Identify which cell holds the provided text, then report its (x, y) central coordinate. 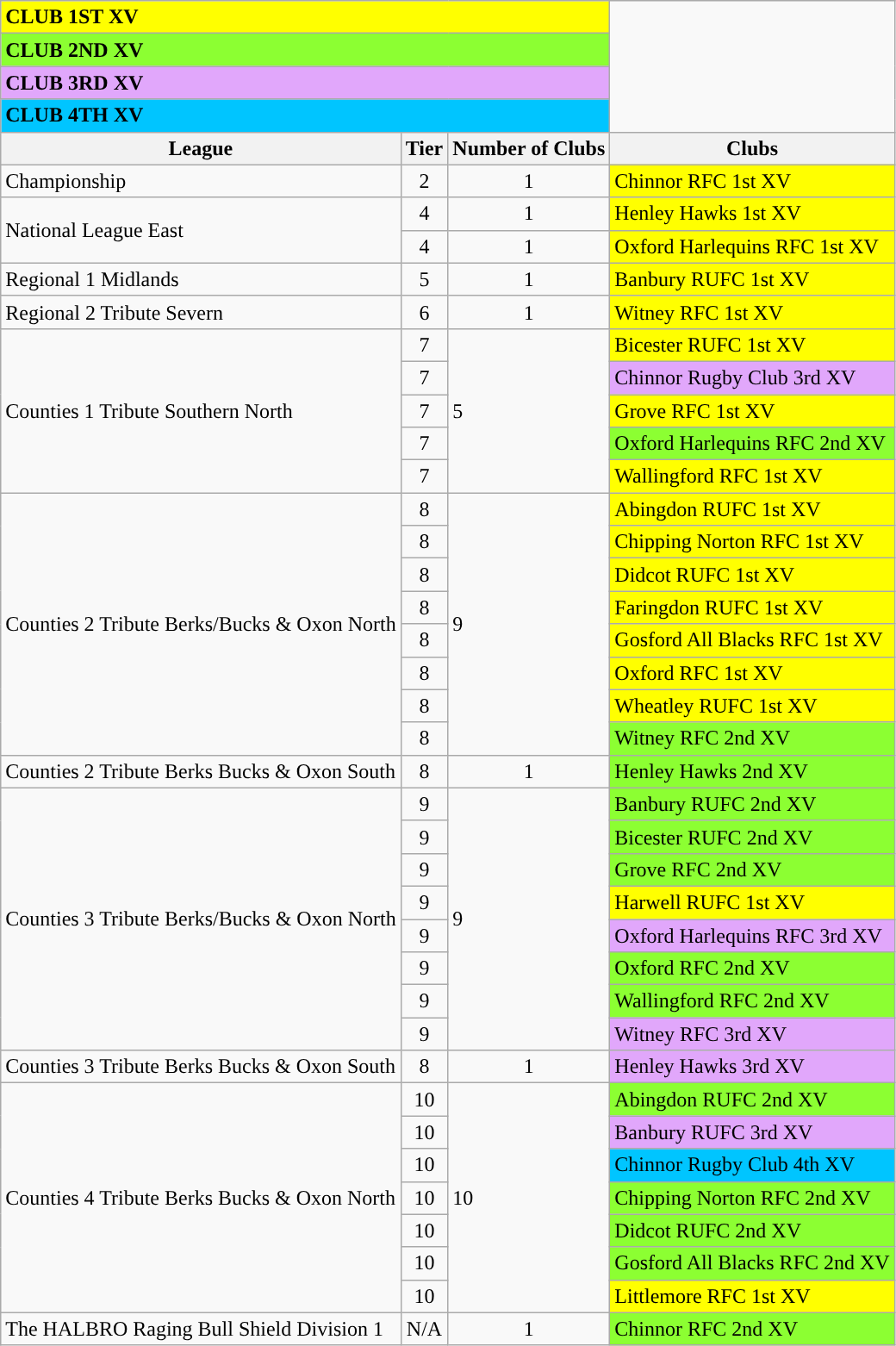
Didcot RUFC 1st XV (752, 575)
Oxford Harlequins RFC 3rd XV (752, 935)
Tier (424, 148)
Banbury RUFC 1st XV (752, 279)
Bicester RUFC 2nd XV (752, 837)
2 (424, 181)
Oxford RFC 1st XV (752, 673)
Banbury RUFC 3rd XV (752, 1132)
Counties 3 Tribute Berks Bucks & Oxon South (201, 1067)
Counties 1 Tribute Southern North (201, 410)
Harwell RUFC 1st XV (752, 902)
CLUB 3RD XV (305, 83)
Chipping Norton RFC 2nd XV (752, 1198)
Chinnor RFC 2nd XV (752, 1329)
N/A (424, 1329)
Oxford RFC 2nd XV (752, 969)
Gosford All Blacks RFC 2nd XV (752, 1263)
Grove RFC 2nd XV (752, 869)
Oxford Harlequins RFC 2nd XV (752, 444)
League (201, 148)
Littlemore RFC 1st XV (752, 1296)
The HALBRO Raging Bull Shield Division 1 (201, 1329)
CLUB 2ND XV (305, 50)
Counties 3 Tribute Berks/Bucks & Oxon North (201, 919)
CLUB 1ST XV (305, 17)
Didcot RUFC 2nd XV (752, 1231)
National League East (201, 230)
Henley Hawks 1st XV (752, 214)
Chinnor RFC 1st XV (752, 181)
CLUB 4TH XV (305, 115)
Counties 2 Tribute Berks/Bucks & Oxon North (201, 624)
Bicester RUFC 1st XV (752, 345)
Oxford Harlequins RFC 1st XV (752, 246)
Counties 4 Tribute Berks Bucks & Oxon North (201, 1198)
Witney RFC 1st XV (752, 312)
Counties 2 Tribute Berks Bucks & Oxon South (201, 771)
Regional 1 Midlands (201, 279)
Henley Hawks 3rd XV (752, 1067)
Regional 2 Tribute Severn (201, 312)
Wallingford RFC 1st XV (752, 477)
Wallingford RFC 2nd XV (752, 1001)
Number of Clubs (529, 148)
Championship (201, 181)
Gosford All Blacks RFC 1st XV (752, 640)
Abingdon RUFC 2nd XV (752, 1100)
Abingdon RUFC 1st XV (752, 509)
Grove RFC 1st XV (752, 411)
Henley Hawks 2nd XV (752, 771)
Clubs (752, 148)
Chinnor Rugby Club 4th XV (752, 1165)
Witney RFC 2nd XV (752, 738)
Witney RFC 3rd XV (752, 1034)
Faringdon RUFC 1st XV (752, 608)
Chinnor Rugby Club 3rd XV (752, 377)
Chipping Norton RFC 1st XV (752, 542)
6 (424, 312)
Banbury RUFC 2nd XV (752, 804)
Wheatley RUFC 1st XV (752, 706)
